Output the [x, y] coordinate of the center of the cell containing the given text.  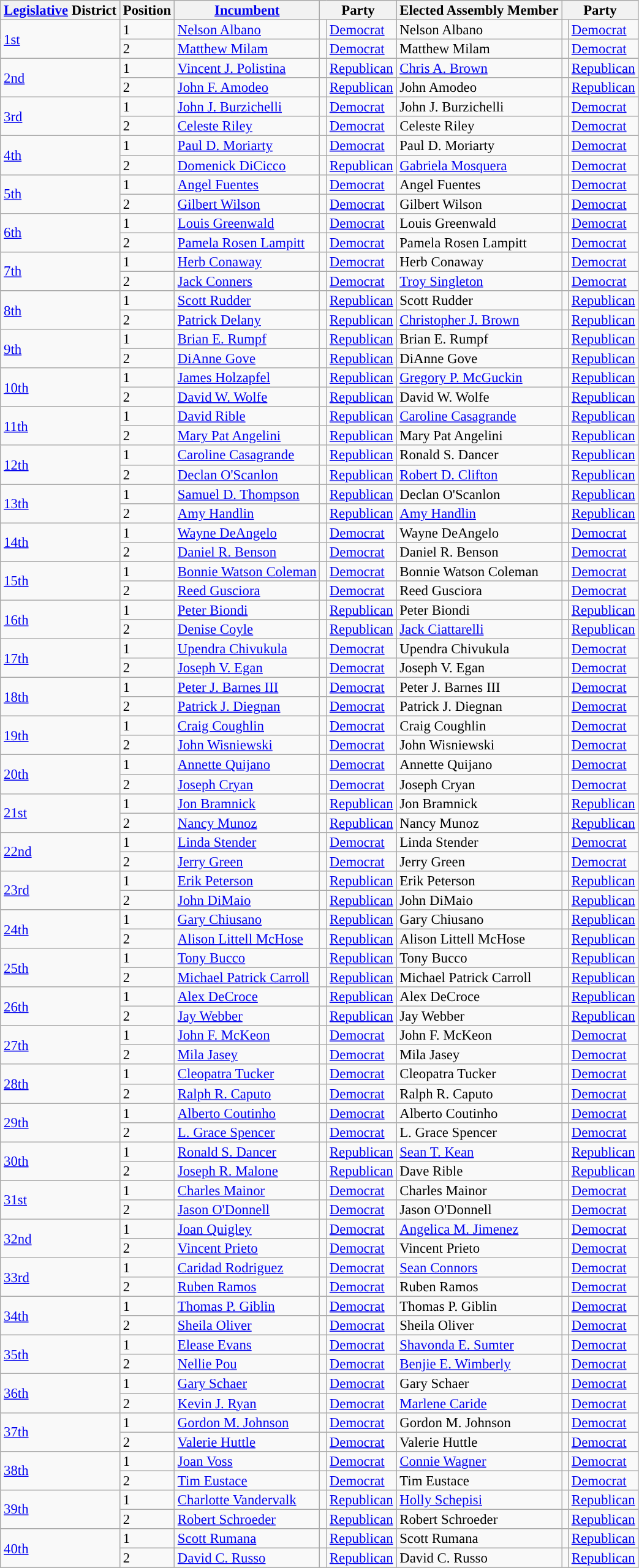
Samuel D. Thompson [248, 494]
Vincent J. Polistina [248, 69]
33rd [60, 1277]
Gabriela Mosquera [479, 165]
25th [60, 967]
Elected Assembly Member [479, 10]
24th [60, 929]
Holly Schepisi [479, 1500]
Gregory P. McGuckin [479, 378]
40th [60, 1548]
Jack Ciattarelli [479, 629]
Robert D. Clifton [479, 475]
David Rible [248, 416]
4th [60, 156]
19th [60, 736]
17th [60, 659]
Marlene Caride [479, 1403]
3rd [60, 116]
Sean T. Kean [479, 1152]
36th [60, 1394]
13th [60, 503]
5th [60, 193]
38th [60, 1471]
39th [60, 1510]
Benjie E. Wimberly [479, 1364]
15th [60, 580]
Joseph R. Malone [248, 1171]
Shavonda E. Sumter [479, 1345]
20th [60, 774]
31st [60, 1200]
30th [60, 1161]
32nd [60, 1238]
27th [60, 1045]
Patrick Delany [248, 320]
James Holzapfel [248, 378]
Christopher J. Brown [479, 320]
Joan Quigley [248, 1229]
Chris A. Brown [479, 69]
18th [60, 697]
Angelica M. Jimenez [479, 1229]
14th [60, 542]
Charlotte Vandervalk [248, 1500]
26th [60, 1007]
Joan Voss [248, 1461]
Incumbent [248, 10]
Position [147, 10]
John F. Amodeo [248, 88]
Domenick DiCicco [248, 165]
2nd [60, 78]
10th [60, 387]
Sean Connors [479, 1268]
Dave Rible [479, 1171]
22nd [60, 851]
16th [60, 620]
8th [60, 310]
34th [60, 1316]
Denise Coyle [248, 629]
Legislative District [60, 10]
Caridad Rodriguez [248, 1268]
Kevin J. Ryan [248, 1403]
29th [60, 1123]
Connie Wagner [479, 1461]
Elease Evans [248, 1345]
11th [60, 426]
John Amodeo [479, 88]
35th [60, 1354]
Nellie Pou [248, 1364]
9th [60, 349]
37th [60, 1431]
1st [60, 39]
7th [60, 272]
Jack Conners [248, 281]
21st [60, 813]
23rd [60, 890]
Troy Singleton [479, 281]
6th [60, 233]
12th [60, 465]
28th [60, 1084]
